Determine the [X, Y] coordinate at the center of the cell enclosing the given text.  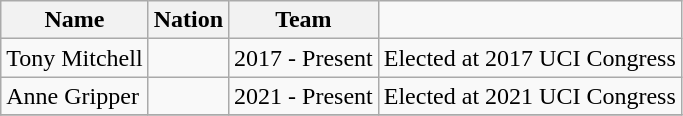
Team [304, 20]
2017 - Present [304, 58]
Anne Gripper [74, 96]
Elected at 2017 UCI Congress [530, 58]
2021 - Present [304, 96]
Elected at 2021 UCI Congress [530, 96]
Name [74, 20]
Nation [188, 20]
Tony Mitchell [74, 58]
